Search for the cell housing the specified text and yield its (X, Y) center coordinate. 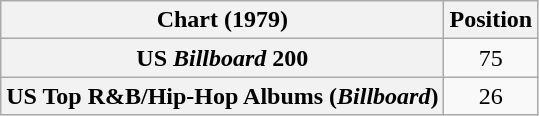
75 (491, 58)
US Top R&B/Hip-Hop Albums (Billboard) (222, 96)
26 (491, 96)
Chart (1979) (222, 20)
US Billboard 200 (222, 58)
Position (491, 20)
